Capture the cell that displays the provided text and extract its [x, y] central coordinate. 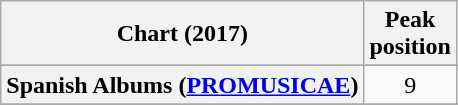
Chart (2017) [182, 34]
Spanish Albums (PROMUSICAE) [182, 85]
Peak position [410, 34]
9 [410, 85]
